Capture the cell that displays the provided text and extract its (x, y) central coordinate. 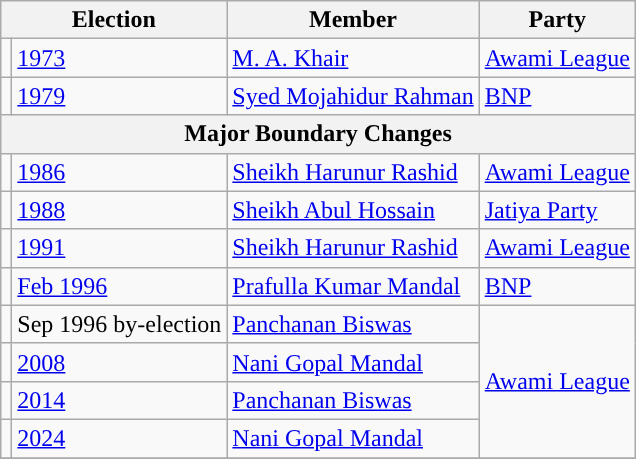
Feb 1996 (120, 286)
M. A. Khair (353, 58)
Syed Mojahidur Rahman (353, 96)
Jatiya Party (557, 210)
Party (557, 20)
1988 (120, 210)
Member (353, 20)
1986 (120, 172)
2014 (120, 400)
1973 (120, 58)
Sheikh Abul Hossain (353, 210)
2008 (120, 362)
1979 (120, 96)
Election (114, 20)
Sep 1996 by-election (120, 324)
Major Boundary Changes (318, 134)
2024 (120, 438)
1991 (120, 248)
Prafulla Kumar Mandal (353, 286)
